Locate the cell with the specified text and output its [x, y] center coordinate. 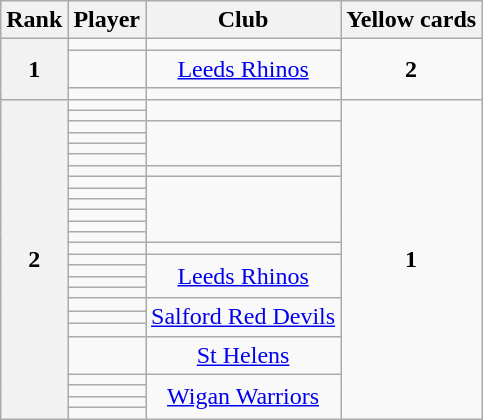
Yellow cards [412, 20]
Rank [34, 20]
St Helens [244, 355]
Salford Red Devils [244, 317]
Wigan Warriors [244, 396]
Club [244, 20]
Player [107, 20]
